Pinpoint the cell where the given text exists, returning its (x, y) midpoint coordinate. 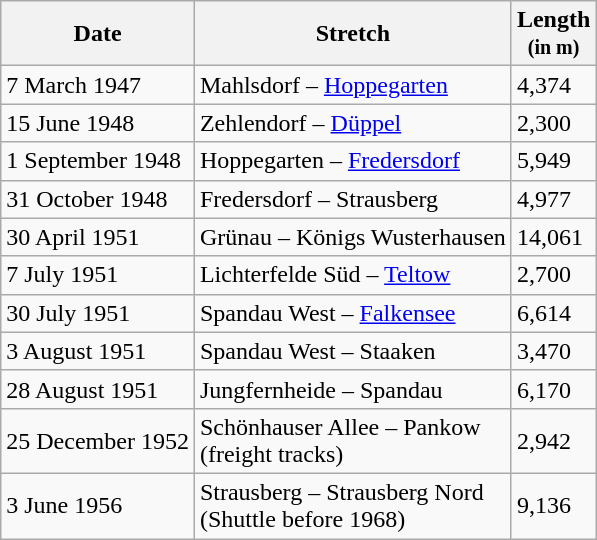
28 August 1951 (98, 389)
7 July 1951 (98, 275)
Grünau – Königs Wusterhausen (352, 237)
Stretch (352, 34)
Zehlendorf – Düppel (352, 123)
14,061 (553, 237)
3,470 (553, 351)
30 April 1951 (98, 237)
Strausberg – Strausberg Nord(Shuttle before 1968) (352, 506)
2,942 (553, 440)
Spandau West – Staaken (352, 351)
2,700 (553, 275)
4,374 (553, 85)
9,136 (553, 506)
15 June 1948 (98, 123)
4,977 (553, 199)
Spandau West – Falkensee (352, 313)
Hoppegarten – Fredersdorf (352, 161)
1 September 1948 (98, 161)
Schönhauser Allee – Pankow(freight tracks) (352, 440)
25 December 1952 (98, 440)
2,300 (553, 123)
Lichterfelde Süd – Teltow (352, 275)
Length(in m) (553, 34)
5,949 (553, 161)
30 July 1951 (98, 313)
6,170 (553, 389)
Date (98, 34)
7 March 1947 (98, 85)
6,614 (553, 313)
31 October 1948 (98, 199)
3 June 1956 (98, 506)
Fredersdorf – Strausberg (352, 199)
Jungfernheide – Spandau (352, 389)
3 August 1951 (98, 351)
Mahlsdorf – Hoppegarten (352, 85)
